Search for the cell housing the specified text and yield its (x, y) center coordinate. 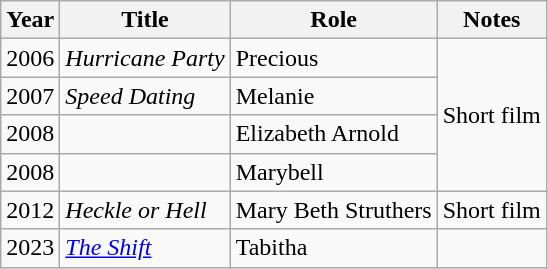
Heckle or Hell (145, 210)
2023 (30, 248)
Speed Dating (145, 96)
Marybell (334, 172)
2006 (30, 58)
The Shift (145, 248)
2012 (30, 210)
2007 (30, 96)
Year (30, 20)
Role (334, 20)
Notes (492, 20)
Melanie (334, 96)
Hurricane Party (145, 58)
Precious (334, 58)
Tabitha (334, 248)
Title (145, 20)
Elizabeth Arnold (334, 134)
Mary Beth Struthers (334, 210)
